Output the [X, Y] coordinate of the center of the cell containing the given text.  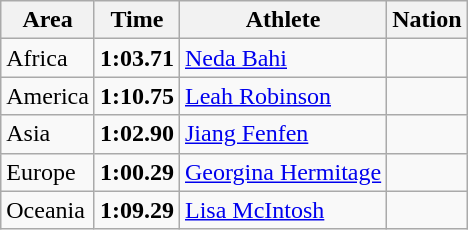
Neda Bahi [282, 58]
Georgina Hermitage [282, 172]
1:02.90 [136, 134]
Area [48, 20]
Lisa McIntosh [282, 210]
1:09.29 [136, 210]
Jiang Fenfen [282, 134]
Time [136, 20]
1:03.71 [136, 58]
Oceania [48, 210]
1:00.29 [136, 172]
Leah Robinson [282, 96]
1:10.75 [136, 96]
Athlete [282, 20]
Asia [48, 134]
Africa [48, 58]
America [48, 96]
Europe [48, 172]
Nation [427, 20]
